Locate the cell with the specified text and output its [X, Y] center coordinate. 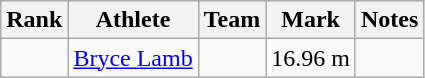
16.96 m [311, 58]
Bryce Lamb [133, 58]
Rank [34, 20]
Notes [389, 20]
Athlete [133, 20]
Team [232, 20]
Mark [311, 20]
